Return the (X, Y) coordinate for the center point of the cell that contains the specified text.  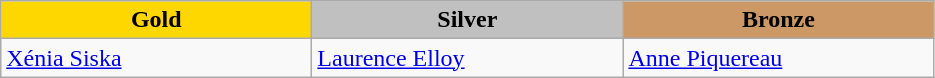
Silver (468, 20)
Anne Piquereau (778, 58)
Gold (156, 20)
Laurence Elloy (468, 58)
Xénia Siska (156, 58)
Bronze (778, 20)
